Return [X, Y] of the center of cell containing provided text 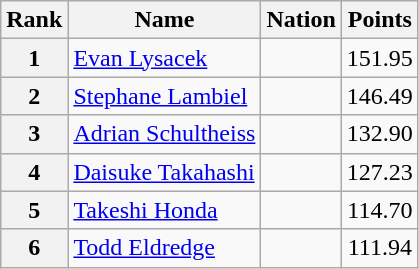
5 [34, 210]
151.95 [380, 58]
1 [34, 58]
3 [34, 134]
132.90 [380, 134]
Evan Lysacek [164, 58]
4 [34, 172]
Takeshi Honda [164, 210]
114.70 [380, 210]
2 [34, 96]
Name [164, 20]
Todd Eldredge [164, 248]
111.94 [380, 248]
Points [380, 20]
146.49 [380, 96]
Rank [34, 20]
6 [34, 248]
Nation [301, 20]
127.23 [380, 172]
Stephane Lambiel [164, 96]
Adrian Schultheiss [164, 134]
Daisuke Takahashi [164, 172]
